Find where the given text appears and provide that cell's center as [x, y] coordinate. 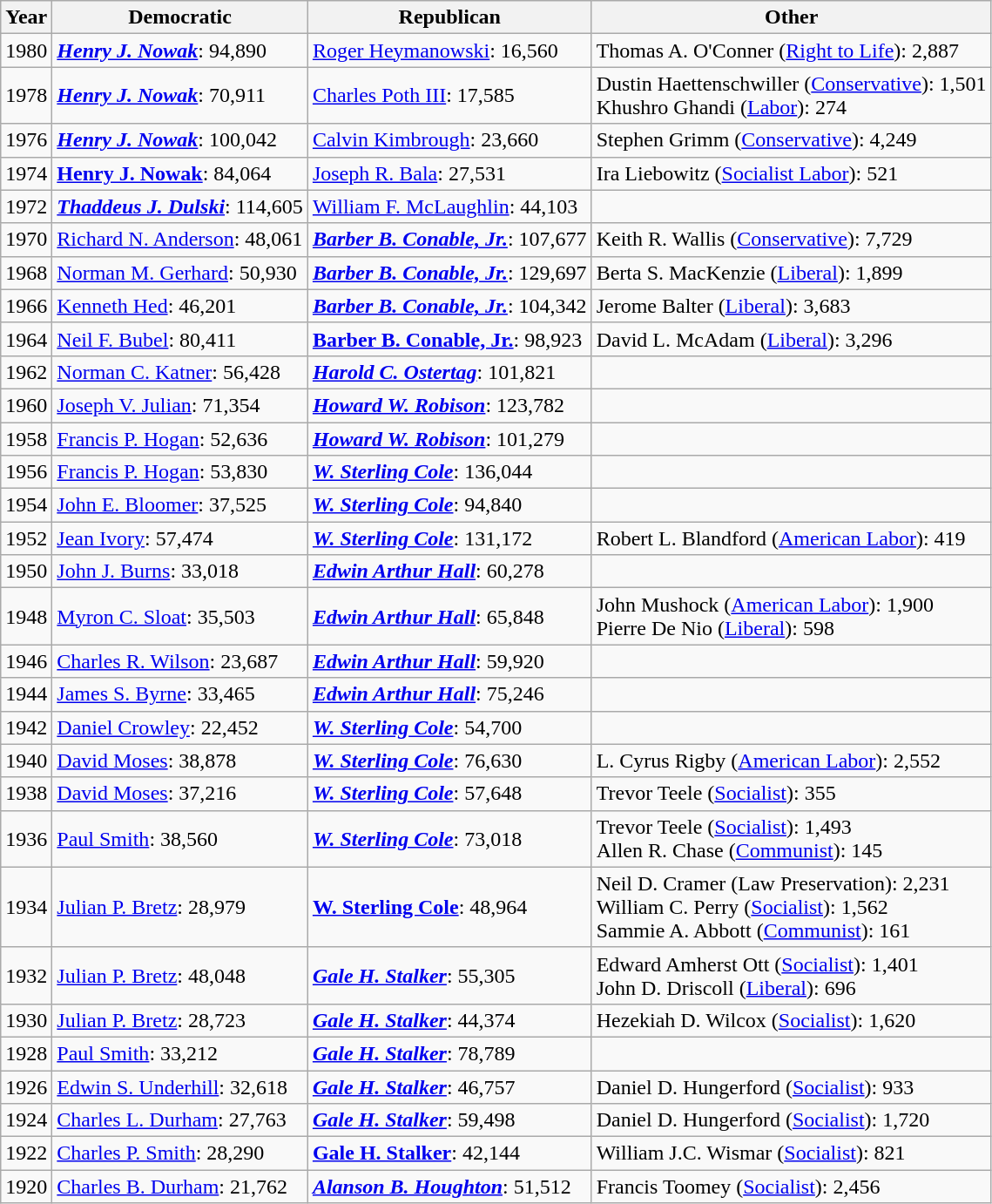
Henry J. Nowak: 100,042 [180, 140]
Year [26, 17]
Joseph R. Bala: 27,531 [449, 173]
1976 [26, 140]
Charles Poth III: 17,585 [449, 96]
Kenneth Hed: 46,201 [180, 306]
W. Sterling Cole: 54,700 [449, 727]
Charles P. Smith: 28,290 [180, 1153]
1924 [26, 1120]
Republican [449, 17]
Thaddeus J. Dulski: 114,605 [180, 206]
Hezekiah D. Wilcox (Socialist): 1,620 [791, 1020]
Paul Smith: 33,212 [180, 1053]
Berta S. MacKenzie (Liberal): 1,899 [791, 273]
W. Sterling Cole: 76,630 [449, 761]
Julian P. Bretz: 28,723 [180, 1020]
1958 [26, 438]
1940 [26, 761]
W. Sterling Cole: 136,044 [449, 472]
1936 [26, 838]
John E. Bloomer: 37,525 [180, 505]
Henry J. Nowak: 84,064 [180, 173]
1972 [26, 206]
1944 [26, 694]
1942 [26, 727]
Daniel D. Hungerford (Socialist): 1,720 [791, 1120]
1952 [26, 538]
Gale H. Stalker: 59,498 [449, 1120]
Jerome Balter (Liberal): 3,683 [791, 306]
Norman C. Katner: 56,428 [180, 372]
Barber B. Conable, Jr.: 129,697 [449, 273]
David Moses: 38,878 [180, 761]
Edwin S. Underhill: 32,618 [180, 1086]
W. Sterling Cole: 73,018 [449, 838]
Francis P. Hogan: 53,830 [180, 472]
Francis Toomey (Socialist): 2,456 [791, 1187]
1954 [26, 505]
Henry J. Nowak: 94,890 [180, 51]
1966 [26, 306]
Edwin Arthur Hall: 65,848 [449, 617]
Edwin Arthur Hall: 60,278 [449, 572]
Paul Smith: 38,560 [180, 838]
W. Sterling Cole: 57,648 [449, 794]
Neil D. Cramer (Law Preservation): 2,231William C. Perry (Socialist): 1,562Sammie A. Abbott (Communist): 161 [791, 907]
Barber B. Conable, Jr.: 98,923 [449, 339]
W. Sterling Cole: 48,964 [449, 907]
William J.C. Wismar (Socialist): 821 [791, 1153]
Barber B. Conable, Jr.: 107,677 [449, 240]
James S. Byrne: 33,465 [180, 694]
W. Sterling Cole: 131,172 [449, 538]
Francis P. Hogan: 52,636 [180, 438]
Howard W. Robison: 101,279 [449, 438]
Gale H. Stalker: 44,374 [449, 1020]
Julian P. Bretz: 48,048 [180, 976]
Julian P. Bretz: 28,979 [180, 907]
Gale H. Stalker: 78,789 [449, 1053]
Norman M. Gerhard: 50,930 [180, 273]
1964 [26, 339]
Jean Ivory: 57,474 [180, 538]
1956 [26, 472]
John J. Burns: 33,018 [180, 572]
Myron C. Sloat: 35,503 [180, 617]
Harold C. Ostertag: 101,821 [449, 372]
Alanson B. Houghton: 51,512 [449, 1187]
Trevor Teele (Socialist): 1,493Allen R. Chase (Communist): 145 [791, 838]
Stephen Grimm (Conservative): 4,249 [791, 140]
Charles L. Durham: 27,763 [180, 1120]
1938 [26, 794]
Henry J. Nowak: 70,911 [180, 96]
1932 [26, 976]
David L. McAdam (Liberal): 3,296 [791, 339]
Other [791, 17]
Calvin Kimbrough: 23,660 [449, 140]
Gale H. Stalker: 42,144 [449, 1153]
1926 [26, 1086]
1946 [26, 661]
William F. McLaughlin: 44,103 [449, 206]
1960 [26, 405]
John Mushock (American Labor): 1,900Pierre De Nio (Liberal): 598 [791, 617]
Richard N. Anderson: 48,061 [180, 240]
Edwin Arthur Hall: 59,920 [449, 661]
Dustin Haettenschwiller (Conservative): 1,501Khushro Ghandi (Labor): 274 [791, 96]
Charles B. Durham: 21,762 [180, 1187]
Gale H. Stalker: 46,757 [449, 1086]
1948 [26, 617]
1968 [26, 273]
Democratic [180, 17]
Edwin Arthur Hall: 75,246 [449, 694]
David Moses: 37,216 [180, 794]
Neil F. Bubel: 80,411 [180, 339]
W. Sterling Cole: 94,840 [449, 505]
Howard W. Robison: 123,782 [449, 405]
Charles R. Wilson: 23,687 [180, 661]
1980 [26, 51]
Edward Amherst Ott (Socialist): 1,401John D. Driscoll (Liberal): 696 [791, 976]
Thomas A. O'Conner (Right to Life): 2,887 [791, 51]
1930 [26, 1020]
Barber B. Conable, Jr.: 104,342 [449, 306]
1920 [26, 1187]
Roger Heymanowski: 16,560 [449, 51]
Daniel D. Hungerford (Socialist): 933 [791, 1086]
Robert L. Blandford (American Labor): 419 [791, 538]
Gale H. Stalker: 55,305 [449, 976]
Joseph V. Julian: 71,354 [180, 405]
Trevor Teele (Socialist): 355 [791, 794]
1922 [26, 1153]
1978 [26, 96]
1928 [26, 1053]
L. Cyrus Rigby (American Labor): 2,552 [791, 761]
Daniel Crowley: 22,452 [180, 727]
Ira Liebowitz (Socialist Labor): 521 [791, 173]
1950 [26, 572]
1970 [26, 240]
1962 [26, 372]
1934 [26, 907]
Keith R. Wallis (Conservative): 7,729 [791, 240]
1974 [26, 173]
